Return the [x, y] coordinate for the center point of the cell that contains the specified text.  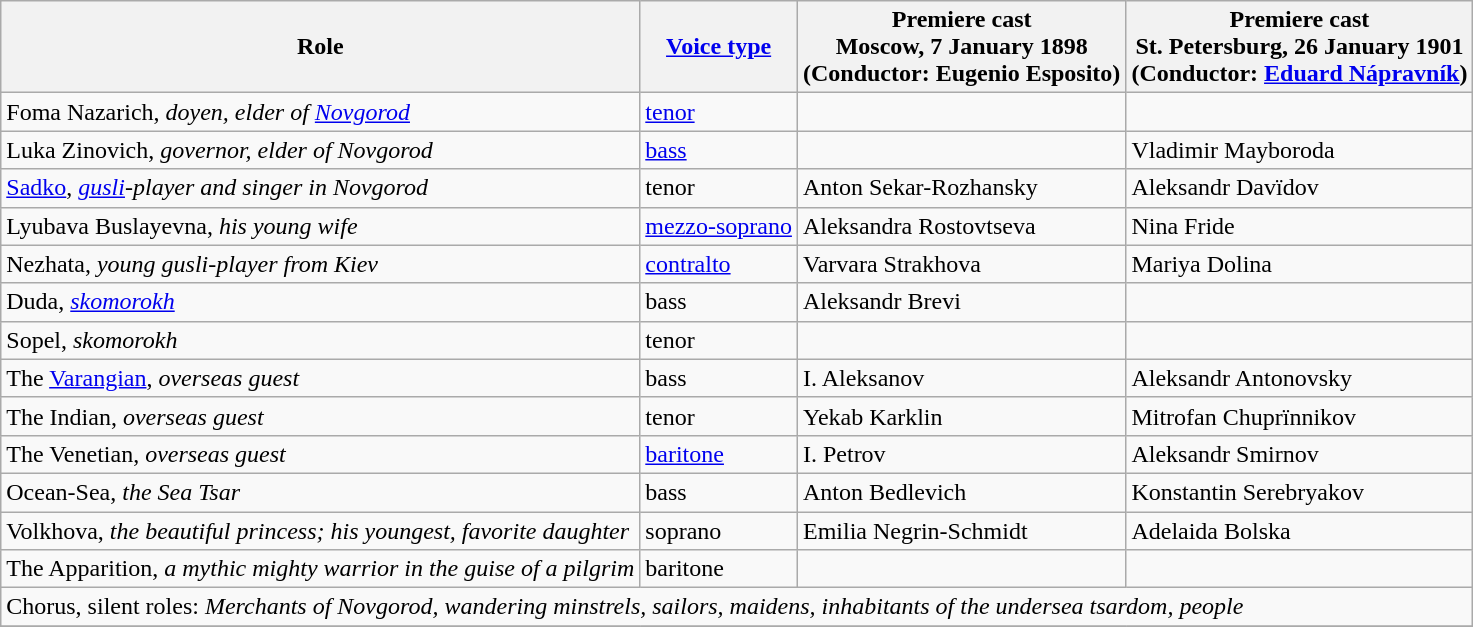
The Varangian, overseas guest [320, 378]
The Venetian, overseas guest [320, 454]
Chorus, silent roles: Merchants of Novgorod, wandering minstrels, sailors, maidens, inhabitants of the undersea tsardom, people [737, 607]
Varvara Strakhova [961, 264]
I. Aleksanov [961, 378]
Nina Fride [1300, 226]
Sadko, gusli-player and singer in Novgorod [320, 188]
soprano [719, 531]
Aleksandr Brevi [961, 302]
Premiere castMoscow, 7 January 1898(Conductor: Eugenio Esposito) [961, 47]
Volkhova, the beautiful princess; his youngest, favorite daughter [320, 531]
Vladimir Mayboroda [1300, 150]
Sopel, skomorokh [320, 340]
Aleksandr Davïdov [1300, 188]
contralto [719, 264]
Premiere castSt. Petersburg, 26 January 1901(Conductor: Eduard Nápravník) [1300, 47]
I. Petrov [961, 454]
Aleksandr Smirnov [1300, 454]
Lyubava Buslayevna, his young wife [320, 226]
Luka Zinovich, governor, elder of Novgorod [320, 150]
Anton Sekar-Rozhansky [961, 188]
Role [320, 47]
Konstantin Serebryakov [1300, 492]
Duda, skomorokh [320, 302]
Foma Nazarich, doyen, elder of Novgorod [320, 112]
Nezhata, young gusli-player from Kiev [320, 264]
Mitrofan Chuprïnnikov [1300, 416]
The Apparition, a mythic mighty warrior in the guise of a pilgrim [320, 569]
Ocean-Sea, the Sea Tsar [320, 492]
Adelaida Bolska [1300, 531]
Emilia Negrin-Schmidt [961, 531]
Aleksandr Antonovsky [1300, 378]
Aleksandra Rostovtseva [961, 226]
Anton Bedlevich [961, 492]
Yekab Karklin [961, 416]
Voice type [719, 47]
mezzo-soprano [719, 226]
Mariya Dolina [1300, 264]
The Indian, overseas guest [320, 416]
